Capture the cell that displays the provided text and extract its [X, Y] central coordinate. 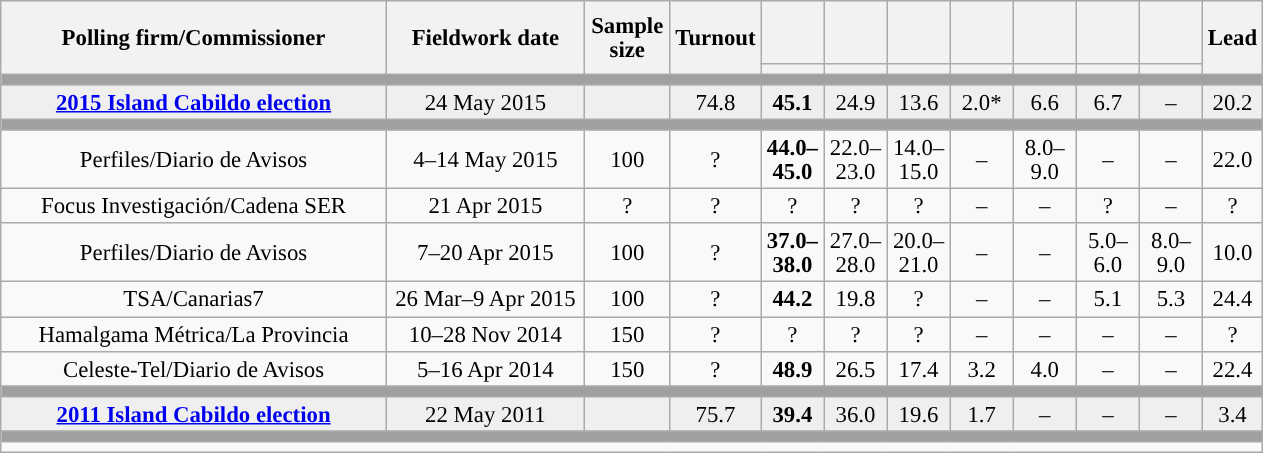
Hamalgama Métrica/La Provincia [194, 334]
22 May 2011 [485, 414]
13.6 [918, 102]
74.8 [716, 102]
24.9 [856, 102]
22.0–23.0 [856, 160]
20.2 [1232, 102]
4–14 May 2015 [485, 160]
TSA/Canarias7 [194, 300]
37.0–38.0 [792, 254]
2011 Island Cabildo election [194, 414]
Focus Investigación/Cadena SER [194, 206]
39.4 [792, 414]
5.3 [1170, 300]
26 Mar–9 Apr 2015 [485, 300]
Lead [1232, 38]
7–20 Apr 2015 [485, 254]
36.0 [856, 414]
44.2 [792, 300]
Polling firm/Commissioner [194, 38]
19.8 [856, 300]
1.7 [982, 414]
2015 Island Cabildo election [194, 102]
10.0 [1232, 254]
5–16 Apr 2014 [485, 368]
4.0 [1044, 368]
20.0–21.0 [918, 254]
24 May 2015 [485, 102]
3.4 [1232, 414]
24.4 [1232, 300]
21 Apr 2015 [485, 206]
5.1 [1108, 300]
Celeste-Tel/Diario de Avisos [194, 368]
75.7 [716, 414]
5.0–6.0 [1108, 254]
3.2 [982, 368]
6.7 [1108, 102]
44.0–45.0 [792, 160]
45.1 [792, 102]
10–28 Nov 2014 [485, 334]
6.6 [1044, 102]
26.5 [856, 368]
Sample size [627, 38]
22.0 [1232, 160]
17.4 [918, 368]
Turnout [716, 38]
2.0* [982, 102]
27.0–28.0 [856, 254]
19.6 [918, 414]
22.4 [1232, 368]
Fieldwork date [485, 38]
14.0–15.0 [918, 160]
48.9 [792, 368]
